Identify which cell holds the provided text, then report its [X, Y] central coordinate. 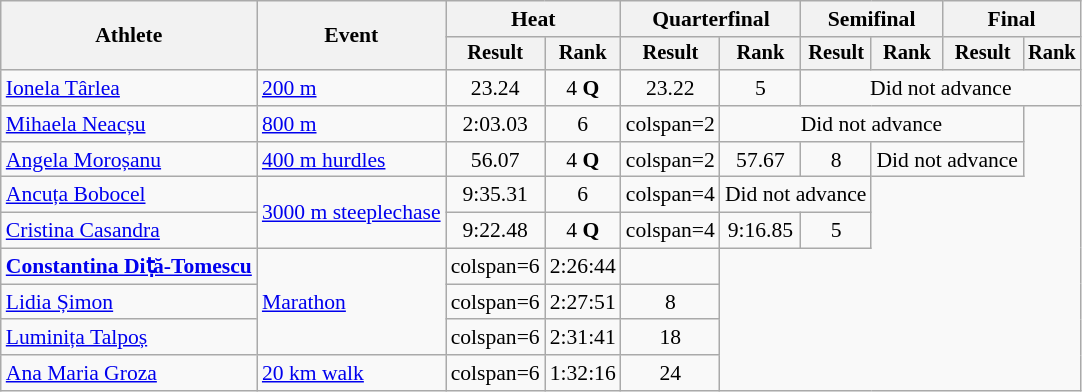
Ancuța Bobocel [129, 195]
2:27:51 [583, 302]
800 m [352, 124]
Constantina Diṭă-Tomescu [129, 267]
18 [670, 338]
23.22 [670, 88]
Quarterfinal [711, 19]
Angela Moroșanu [129, 160]
20 km walk [352, 373]
2:03.03 [496, 124]
2:31:41 [583, 338]
3000 m steeplechase [352, 212]
56.07 [496, 160]
400 m hurdles [352, 160]
Ionela Târlea [129, 88]
Marathon [352, 302]
2:26:44 [583, 267]
57.67 [760, 160]
Luminița Talpoș [129, 338]
Athlete [129, 36]
Cristina Casandra [129, 231]
9:35.31 [496, 195]
Mihaela Neacșu [129, 124]
Ana Maria Groza [129, 373]
Final [1011, 19]
Lidia Șimon [129, 302]
9:22.48 [496, 231]
Event [352, 36]
1:32:16 [583, 373]
24 [670, 373]
200 m [352, 88]
Heat [534, 19]
Semifinal [872, 19]
9:16.85 [760, 231]
23.24 [496, 88]
